Scan for the cell matching the given text and deliver its (x, y) coordinate at center. 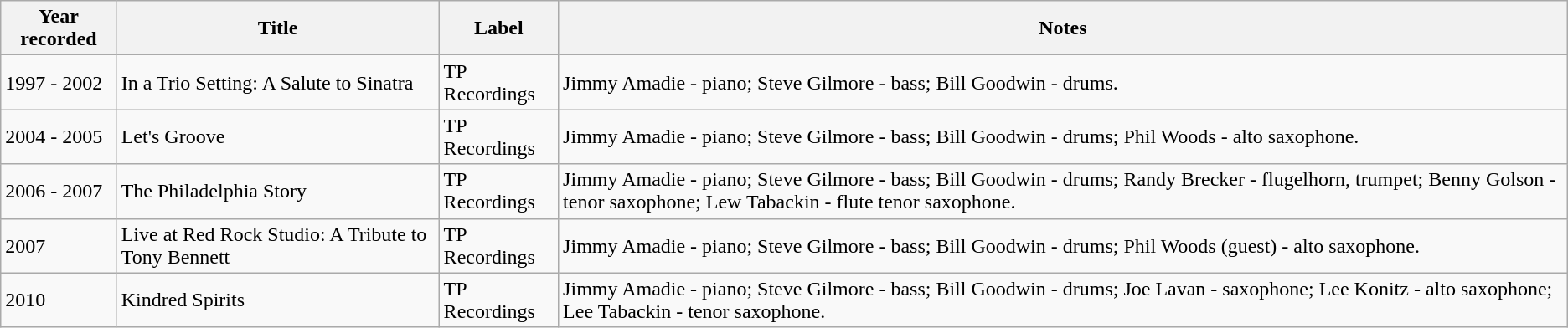
1997 - 2002 (59, 82)
Label (498, 28)
2007 (59, 246)
Year recorded (59, 28)
2004 - 2005 (59, 137)
In a Trio Setting: A Salute to Sinatra (278, 82)
Live at Red Rock Studio: A Tribute to Tony Bennett (278, 246)
Let's Groove (278, 137)
Kindred Spirits (278, 300)
The Philadelphia Story (278, 191)
Jimmy Amadie - piano; Steve Gilmore - bass; Bill Goodwin - drums; Joe Lavan - saxophone; Lee Konitz - alto saxophone; Lee Tabackin - tenor saxophone. (1064, 300)
2006 - 2007 (59, 191)
Jimmy Amadie - piano; Steve Gilmore - bass; Bill Goodwin - drums. (1064, 82)
Jimmy Amadie - piano; Steve Gilmore - bass; Bill Goodwin - drums; Phil Woods (guest) - alto saxophone. (1064, 246)
2010 (59, 300)
Jimmy Amadie - piano; Steve Gilmore - bass; Bill Goodwin - drums; Phil Woods - alto saxophone. (1064, 137)
Title (278, 28)
Notes (1064, 28)
